Capture the cell that displays the provided text and extract its [X, Y] central coordinate. 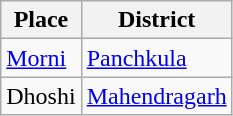
Mahendragarh [156, 96]
Place [41, 20]
Dhoshi [41, 96]
Panchkula [156, 58]
Morni [41, 58]
District [156, 20]
